Search for the cell housing the specified text and yield its (X, Y) center coordinate. 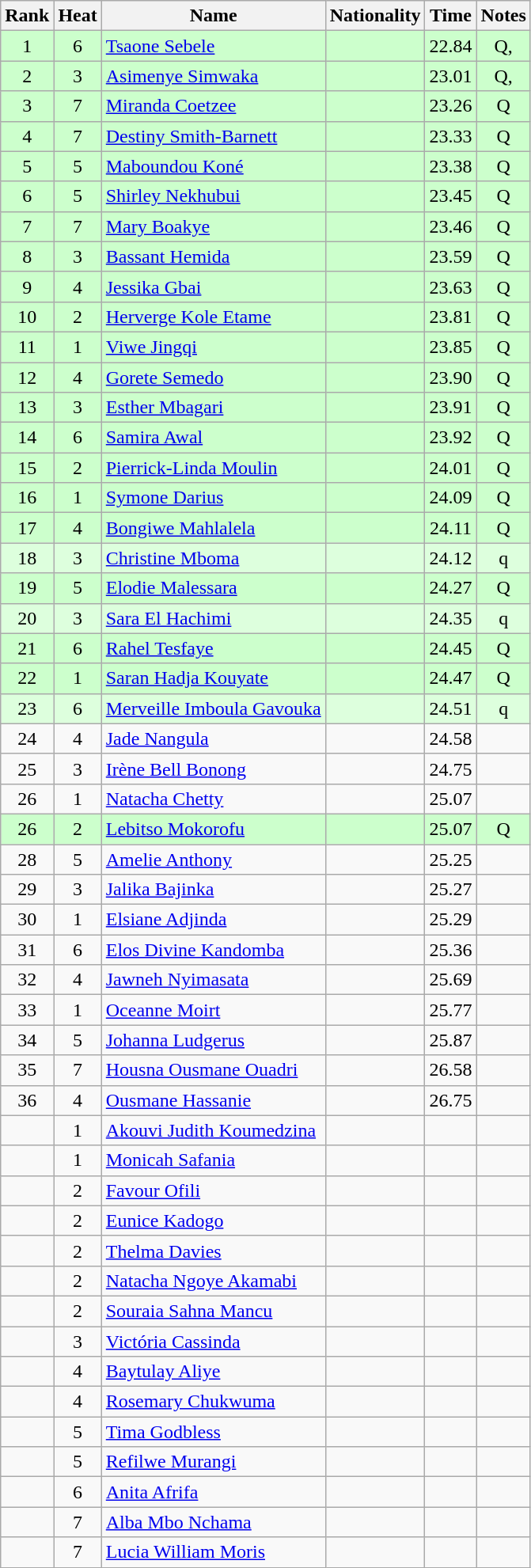
Refilwe Murangi (214, 1462)
Housna Ousmane Ouadri (214, 1070)
Mary Boakye (214, 226)
Maboundou Koné (214, 166)
24 (27, 738)
25.29 (451, 920)
24.27 (451, 588)
Jalika Bajinka (214, 890)
25.36 (451, 950)
14 (27, 438)
Viwe Jingqi (214, 347)
Baytulay Aliye (214, 1372)
11 (27, 347)
Bassant Hemida (214, 256)
Time (451, 16)
Jawneh Nyimasata (214, 980)
26.58 (451, 1070)
Victória Cassinda (214, 1342)
28 (27, 859)
24.01 (451, 468)
Jade Nangula (214, 738)
Jessika Gbai (214, 287)
24.09 (451, 498)
Sara El Hachimi (214, 618)
Rahel Tesfaye (214, 648)
25.69 (451, 980)
Thelma Davies (214, 1251)
10 (27, 317)
Alba Mbo Nchama (214, 1522)
19 (27, 588)
25.27 (451, 890)
Akouvi Judith Koumedzina (214, 1130)
Oceanne Moirt (214, 1010)
Shirley Nekhubui (214, 196)
17 (27, 528)
Natacha Ngoye Akamabi (214, 1281)
23.01 (451, 76)
23.45 (451, 196)
Heat (78, 16)
Nationality (375, 16)
Elodie Malessara (214, 588)
Favour Ofili (214, 1190)
20 (27, 618)
25.25 (451, 859)
23.59 (451, 256)
24.35 (451, 618)
9 (27, 287)
24.58 (451, 738)
23.38 (451, 166)
24.11 (451, 528)
Tima Godbless (214, 1432)
Lebitso Mokorofu (214, 829)
Name (214, 16)
25.77 (451, 1010)
23.33 (451, 136)
13 (27, 408)
Irène Bell Bonong (214, 769)
Notes (503, 16)
35 (27, 1070)
Symone Darius (214, 498)
25.87 (451, 1040)
24.75 (451, 769)
Miranda Coetzee (214, 106)
24.45 (451, 648)
Souraia Sahna Mancu (214, 1311)
Destiny Smith-Barnett (214, 136)
Rank (27, 16)
Herverge Kole Etame (214, 317)
30 (27, 920)
23.90 (451, 378)
Anita Afrifa (214, 1492)
Esther Mbagari (214, 408)
Asimenye Simwaka (214, 76)
22.84 (451, 46)
21 (27, 648)
18 (27, 558)
22 (27, 678)
15 (27, 468)
Ousmane Hassanie (214, 1100)
Samira Awal (214, 438)
Monicah Safania (214, 1160)
23.46 (451, 226)
29 (27, 890)
Gorete Semedo (214, 378)
23.91 (451, 408)
Elsiane Adjinda (214, 920)
Amelie Anthony (214, 859)
32 (27, 980)
12 (27, 378)
Saran Hadja Kouyate (214, 678)
16 (27, 498)
Natacha Chetty (214, 799)
Tsaone Sebele (214, 46)
23.81 (451, 317)
Elos Divine Kandomba (214, 950)
8 (27, 256)
24.51 (451, 708)
24.47 (451, 678)
31 (27, 950)
Eunice Kadogo (214, 1221)
36 (27, 1100)
23.63 (451, 287)
Bongiwe Mahlalela (214, 528)
26.75 (451, 1100)
Christine Mboma (214, 558)
Rosemary Chukwuma (214, 1402)
23.92 (451, 438)
Merveille Imboula Gavouka (214, 708)
34 (27, 1040)
25 (27, 769)
23 (27, 708)
24.12 (451, 558)
Johanna Ludgerus (214, 1040)
Pierrick-Linda Moulin (214, 468)
33 (27, 1010)
23.26 (451, 106)
Lucia William Moris (214, 1552)
23.85 (451, 347)
